Scan for the cell matching the given text and deliver its (x, y) coordinate at center. 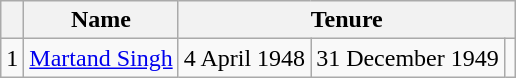
Tenure (346, 20)
Name (101, 20)
4 April 1948 (244, 58)
1 (12, 58)
31 December 1949 (408, 58)
Martand Singh (101, 58)
